Return the (X, Y) coordinate for the center point of the cell that contains the specified text.  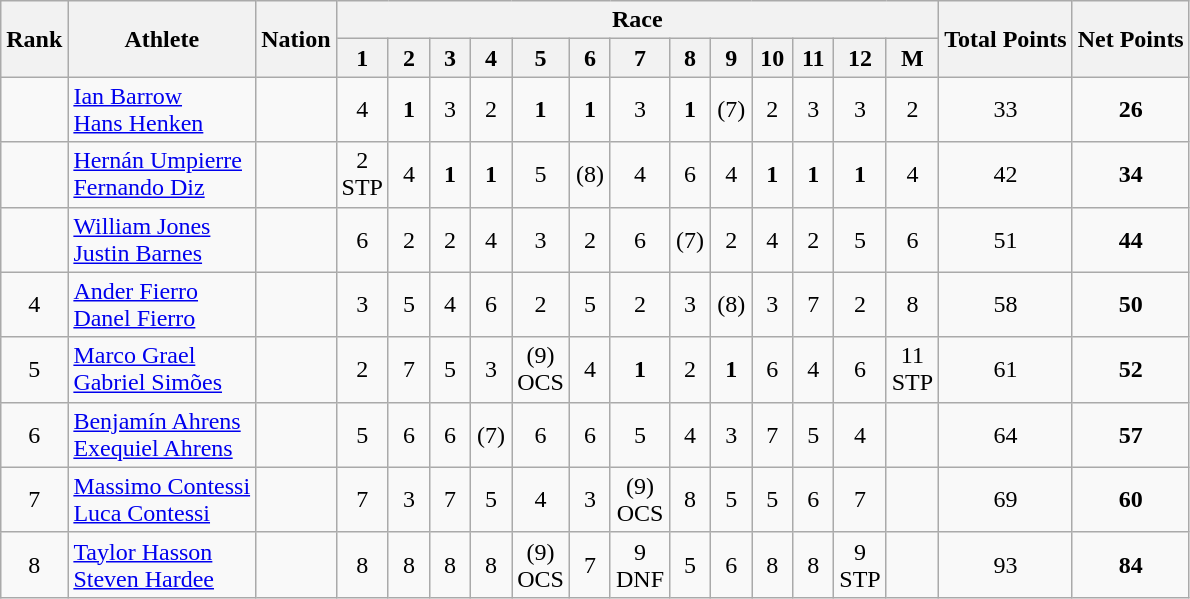
93 (1006, 564)
84 (1130, 564)
10 (772, 58)
57 (1130, 434)
Rank (34, 39)
Nation (296, 39)
2STP (362, 174)
42 (1006, 174)
34 (1130, 174)
M (912, 58)
Marco GraelGabriel Simões (162, 370)
Ander FierroDanel Fierro (162, 304)
9STP (860, 564)
61 (1006, 370)
44 (1130, 240)
Race (638, 20)
Massimo ContessiLuca Contessi (162, 500)
9 (732, 58)
69 (1006, 500)
11 (814, 58)
58 (1006, 304)
Ian BarrowHans Henken (162, 110)
Athlete (162, 39)
50 (1130, 304)
9DNF (640, 564)
12 (860, 58)
64 (1006, 434)
33 (1006, 110)
Benjamín AhrensExequiel Ahrens (162, 434)
Taylor HassonSteven Hardee (162, 564)
26 (1130, 110)
60 (1130, 500)
51 (1006, 240)
11STP (912, 370)
Net Points (1130, 39)
Hernán UmpierreFernando Diz (162, 174)
Total Points (1006, 39)
52 (1130, 370)
William JonesJustin Barnes (162, 240)
